Scan for the cell matching the given text and deliver its [X, Y] coordinate at center. 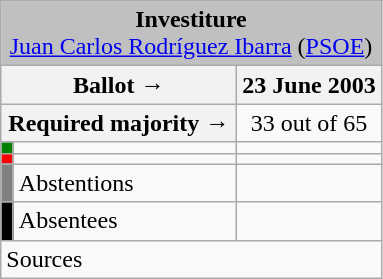
23 June 2003 [309, 85]
Required majority → [119, 123]
33 out of 65 [309, 123]
Abstentions [125, 183]
Sources [191, 259]
InvestitureJuan Carlos Rodríguez Ibarra (PSOE) [191, 34]
Absentees [125, 221]
Ballot → [119, 85]
